From the cell containing the given text, extract its center point as (X, Y) coordinate. 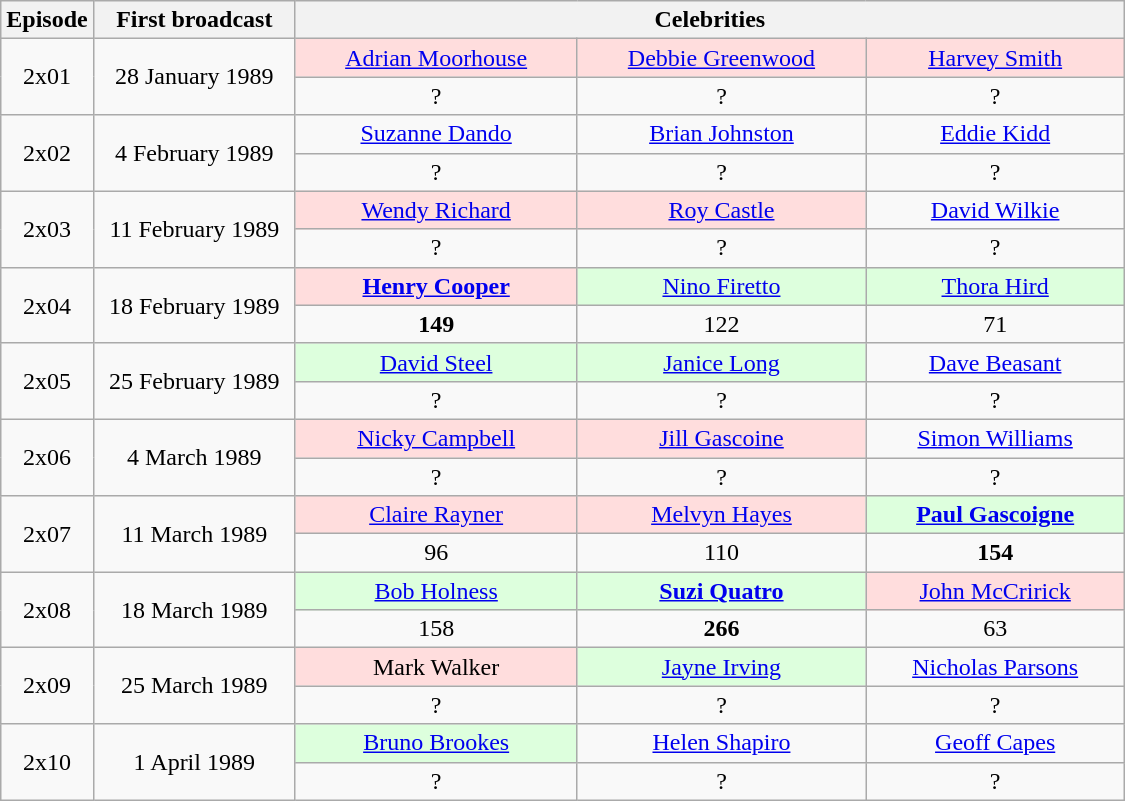
Claire Rayner (436, 515)
18 February 1989 (194, 305)
Bob Holness (436, 591)
11 February 1989 (194, 229)
25 March 1989 (194, 686)
63 (995, 629)
Jill Gascoine (722, 438)
25 February 1989 (194, 381)
Suzi Quatro (722, 591)
Thora Hird (995, 286)
Mark Walker (436, 667)
2x06 (47, 457)
110 (722, 553)
2x03 (47, 229)
158 (436, 629)
2x08 (47, 610)
David Wilkie (995, 210)
Celebrities (710, 20)
Dave Beasant (995, 362)
Helen Shapiro (722, 743)
4 February 1989 (194, 153)
Debbie Greenwood (722, 58)
2x07 (47, 534)
Janice Long (722, 362)
Harvey Smith (995, 58)
Paul Gascoigne (995, 515)
Melvyn Hayes (722, 515)
122 (722, 324)
Nicky Campbell (436, 438)
149 (436, 324)
Roy Castle (722, 210)
28 January 1989 (194, 77)
4 March 1989 (194, 457)
Bruno Brookes (436, 743)
First broadcast (194, 20)
Suzanne Dando (436, 134)
Eddie Kidd (995, 134)
96 (436, 553)
Henry Cooper (436, 286)
11 March 1989 (194, 534)
David Steel (436, 362)
1 April 1989 (194, 762)
Jayne Irving (722, 667)
2x10 (47, 762)
Wendy Richard (436, 210)
Episode (47, 20)
Brian Johnston (722, 134)
Nino Firetto (722, 286)
2x04 (47, 305)
Adrian Moorhouse (436, 58)
266 (722, 629)
2x02 (47, 153)
2x05 (47, 381)
154 (995, 553)
18 March 1989 (194, 610)
71 (995, 324)
John McCririck (995, 591)
2x09 (47, 686)
Nicholas Parsons (995, 667)
2x01 (47, 77)
Geoff Capes (995, 743)
Simon Williams (995, 438)
